Find where the given text appears and provide that cell's center as [x, y] coordinate. 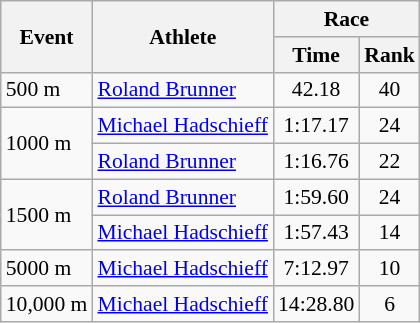
6 [390, 304]
Event [47, 36]
42.18 [316, 90]
7:12.97 [316, 269]
14 [390, 233]
Race [346, 19]
5000 m [47, 269]
500 m [47, 90]
1:57.43 [316, 233]
1:16.76 [316, 162]
1:59.60 [316, 197]
22 [390, 162]
Rank [390, 55]
1500 m [47, 214]
1000 m [47, 144]
Time [316, 55]
Athlete [182, 36]
10 [390, 269]
1:17.17 [316, 126]
40 [390, 90]
10,000 m [47, 304]
14:28.80 [316, 304]
